Find where the given text appears and provide that cell's center as [X, Y] coordinate. 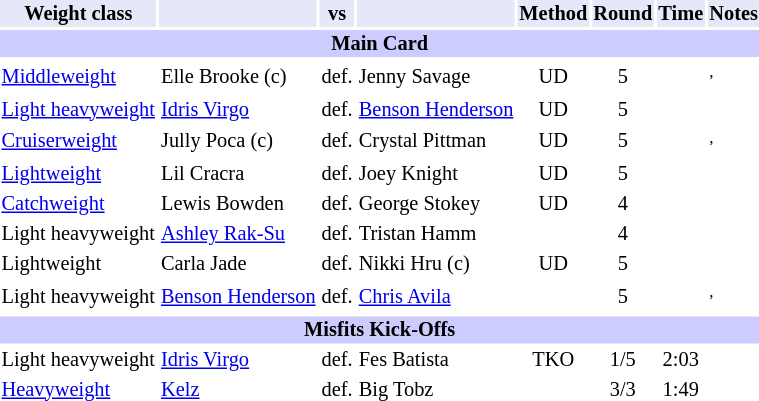
Main Card [380, 44]
Lil Cracra [238, 174]
George Stokey [436, 204]
Method [554, 14]
Jenny Savage [436, 76]
Nikki Hru (c) [436, 264]
Cruiserweight [78, 141]
Carla Jade [238, 264]
Chris Avila [436, 297]
Misfits Kick-Offs [380, 330]
TKO [554, 360]
Ashley Rak-Su [238, 234]
Time [681, 14]
vs [337, 14]
Lewis Bowden [238, 204]
Weight class [78, 14]
Tristan Hamm [436, 234]
Jully Poca (c) [238, 141]
Round [623, 14]
Middleweight [78, 76]
Joey Knight [436, 174]
Crystal Pittman [436, 141]
Catchweight [78, 204]
2:03 [681, 360]
1/5 [623, 360]
Fes Batista [436, 360]
Elle Brooke (c) [238, 76]
